Capture the cell that displays the provided text and extract its (X, Y) central coordinate. 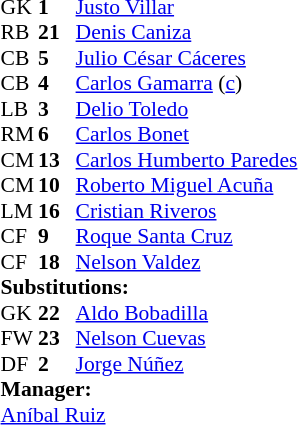
LM (20, 211)
Manager: (150, 389)
Carlos Bonet (187, 135)
Nelson Cuevas (187, 339)
LB (20, 109)
Roberto Miguel Acuña (187, 185)
10 (57, 185)
23 (57, 339)
DF (20, 364)
Substitutions: (150, 287)
21 (57, 33)
Julio César Cáceres (187, 58)
13 (57, 160)
22 (57, 313)
Jorge Núñez (187, 364)
4 (57, 83)
3 (57, 109)
Delio Toledo (187, 109)
GK (20, 313)
Nelson Valdez (187, 262)
9 (57, 237)
RB (20, 33)
Roque Santa Cruz (187, 237)
18 (57, 262)
Aldo Bobadilla (187, 313)
RM (20, 135)
2 (57, 364)
Carlos Gamarra (c) (187, 83)
Cristian Riveros (187, 211)
FW (20, 339)
5 (57, 58)
Denis Caniza (187, 33)
6 (57, 135)
16 (57, 211)
Carlos Humberto Paredes (187, 160)
